Return the (x, y) coordinate for the center point of the cell that contains the specified text.  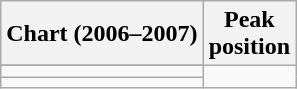
Peakposition (249, 34)
Chart (2006–2007) (102, 34)
